Provide the (X, Y) coordinate of the cell's center where the given text is located.  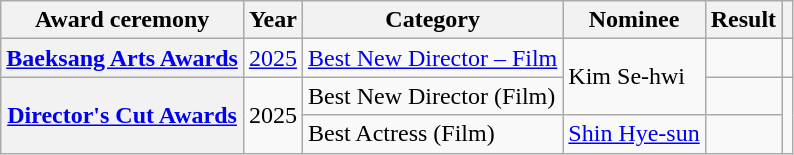
Shin Hye-sun (634, 134)
Year (272, 20)
Nominee (634, 20)
Baeksang Arts Awards (122, 58)
Best Actress (Film) (432, 134)
Category (432, 20)
Director's Cut Awards (122, 115)
Kim Se-hwi (634, 77)
Best New Director – Film (432, 58)
Award ceremony (122, 20)
Result (743, 20)
Best New Director (Film) (432, 96)
